Determine the (x, y) coordinate at the center of the cell enclosing the given text.  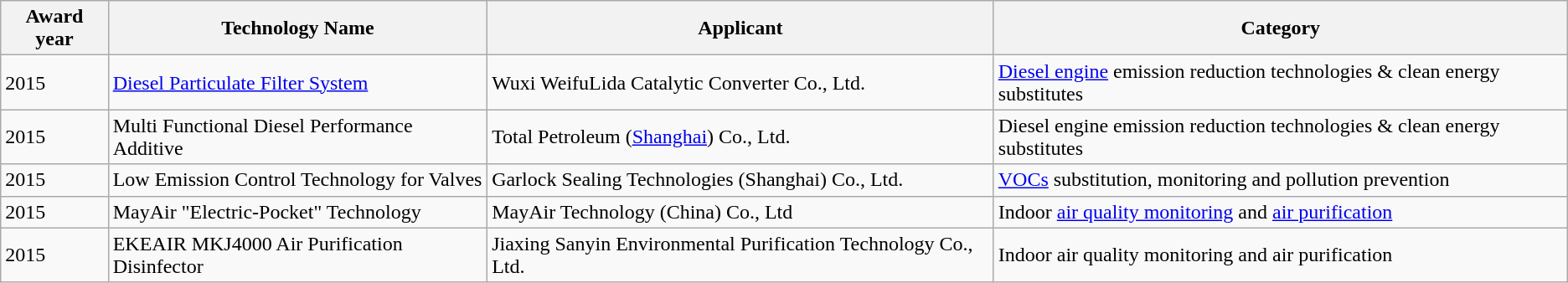
Multi Functional Diesel Performance Additive (297, 137)
Garlock Sealing Technologies (Shanghai) Co., Ltd. (740, 180)
Applicant (740, 28)
EKEAIR MKJ4000 Air Purification Disinfector (297, 255)
VOCs substitution, monitoring and pollution prevention (1280, 180)
MayAir Technology (China) Co., Ltd (740, 212)
Wuxi WeifuLida Catalytic Converter Co., Ltd. (740, 82)
Technology Name (297, 28)
Diesel Particulate Filter System (297, 82)
Category (1280, 28)
Award year (54, 28)
MayAir "Electric-Pocket" Technology (297, 212)
Jiaxing Sanyin Environmental Purification Technology Co., Ltd. (740, 255)
Total Petroleum (Shanghai) Co., Ltd. (740, 137)
Low Emission Control Technology for Valves (297, 180)
